Locate the cell with the specified text and output its (x, y) center coordinate. 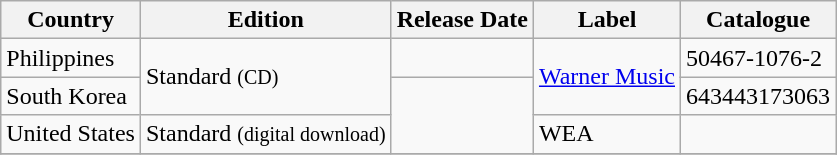
Standard (digital download) (266, 134)
Release Date (462, 20)
Label (606, 20)
Standard (CD) (266, 77)
Philippines (71, 58)
Warner Music (606, 77)
Catalogue (758, 20)
Country (71, 20)
South Korea (71, 96)
50467-1076-2 (758, 58)
WEA (606, 134)
643443173063 (758, 96)
United States (71, 134)
Edition (266, 20)
